Return the (X, Y) coordinate for the center point of the cell that contains the specified text.  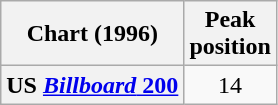
Chart (1996) (92, 34)
US Billboard 200 (92, 85)
Peakposition (230, 34)
14 (230, 85)
